Capture the cell that displays the provided text and extract its (x, y) central coordinate. 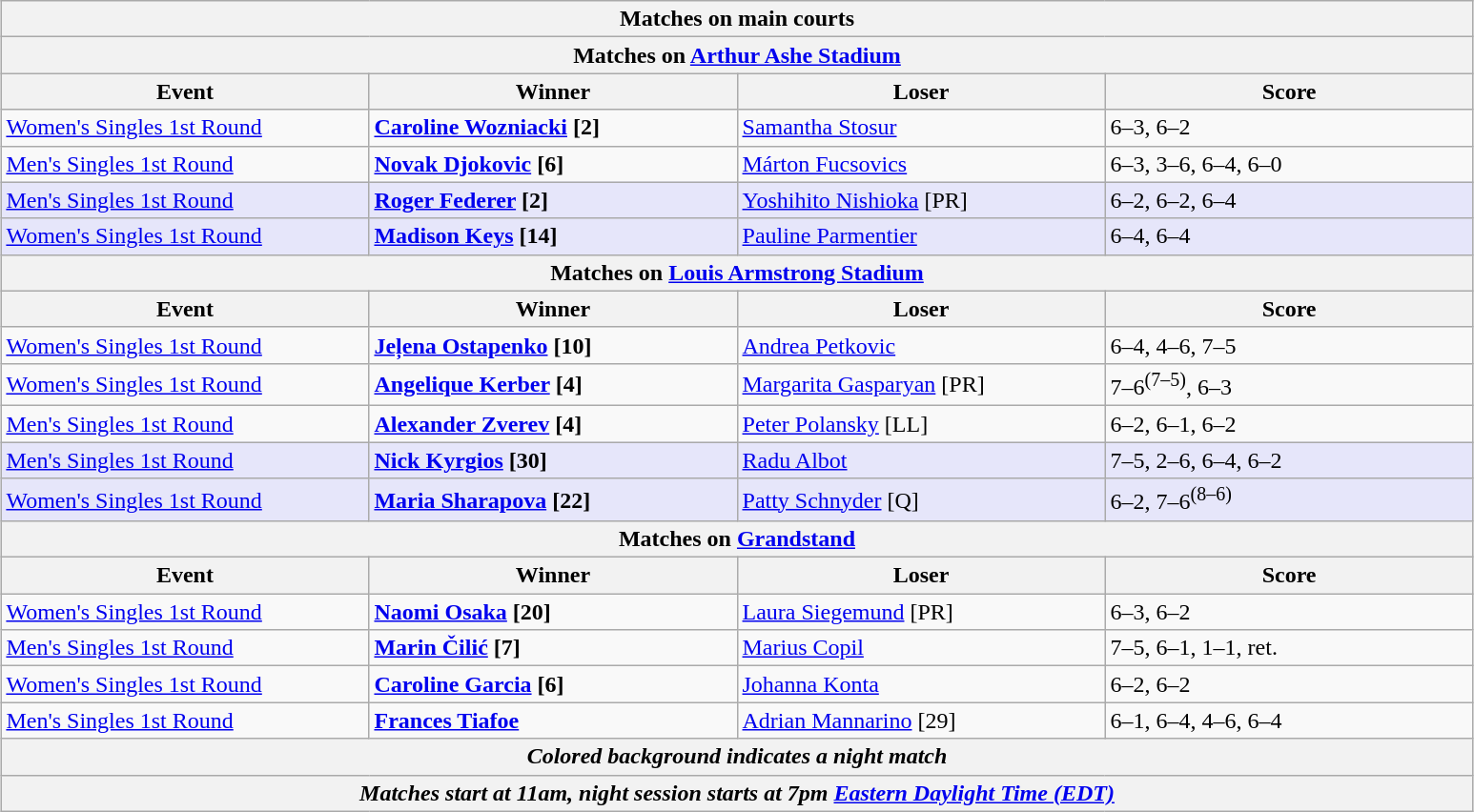
Nick Kyrgios [30] (553, 460)
Margarita Gasparyan [PR] (921, 385)
6–4, 6–4 (1289, 236)
Matches start at 11am, night session starts at 7pm Eastern Daylight Time (EDT) (737, 793)
Matches on main courts (737, 19)
Johanna Konta (921, 684)
Pauline Parmentier (921, 236)
Novak Djokovic [6] (553, 164)
6–2, 6–2 (1289, 684)
6–2, 6–1, 6–2 (1289, 424)
Roger Federer [2] (553, 200)
6–2, 7–6(8–6) (1289, 499)
7–5, 6–1, 1–1, ret. (1289, 648)
6–4, 4–6, 7–5 (1289, 345)
6–3, 3–6, 6–4, 6–0 (1289, 164)
Jeļena Ostapenko [10] (553, 345)
Caroline Wozniacki [2] (553, 128)
Matches on Grandstand (737, 539)
Yoshihito Nishioka [PR] (921, 200)
Radu Albot (921, 460)
Márton Fucsovics (921, 164)
Peter Polansky [LL] (921, 424)
Adrian Mannarino [29] (921, 721)
Angelique Kerber [4] (553, 385)
Patty Schnyder [Q] (921, 499)
Marius Copil (921, 648)
6–1, 6–4, 4–6, 6–4 (1289, 721)
Matches on Louis Armstrong Stadium (737, 273)
7–6(7–5), 6–3 (1289, 385)
Maria Sharapova [22] (553, 499)
Frances Tiafoe (553, 721)
Naomi Osaka [20] (553, 612)
Marin Čilić [7] (553, 648)
Madison Keys [14] (553, 236)
Samantha Stosur (921, 128)
Andrea Petkovic (921, 345)
Caroline Garcia [6] (553, 684)
7–5, 2–6, 6–4, 6–2 (1289, 460)
6–2, 6–2, 6–4 (1289, 200)
Matches on Arthur Ashe Stadium (737, 55)
Laura Siegemund [PR] (921, 612)
Alexander Zverev [4] (553, 424)
Colored background indicates a night match (737, 757)
